Determine the [X, Y] coordinate at the center of the cell enclosing the given text.  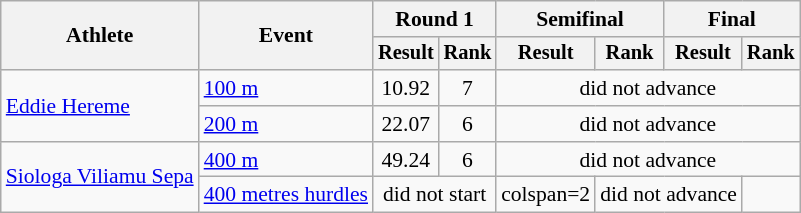
Semifinal [580, 19]
400 metres hurdles [286, 195]
Final [732, 19]
Siologa Viliamu Sepa [100, 178]
49.24 [406, 160]
200 m [286, 124]
Athlete [100, 36]
100 m [286, 88]
7 [468, 88]
22.07 [406, 124]
10.92 [406, 88]
Event [286, 36]
Eddie Hereme [100, 106]
400 m [286, 160]
did not start [434, 195]
Round 1 [434, 19]
colspan=2 [546, 195]
